Determine the (X, Y) coordinate at the center of the cell enclosing the given text.  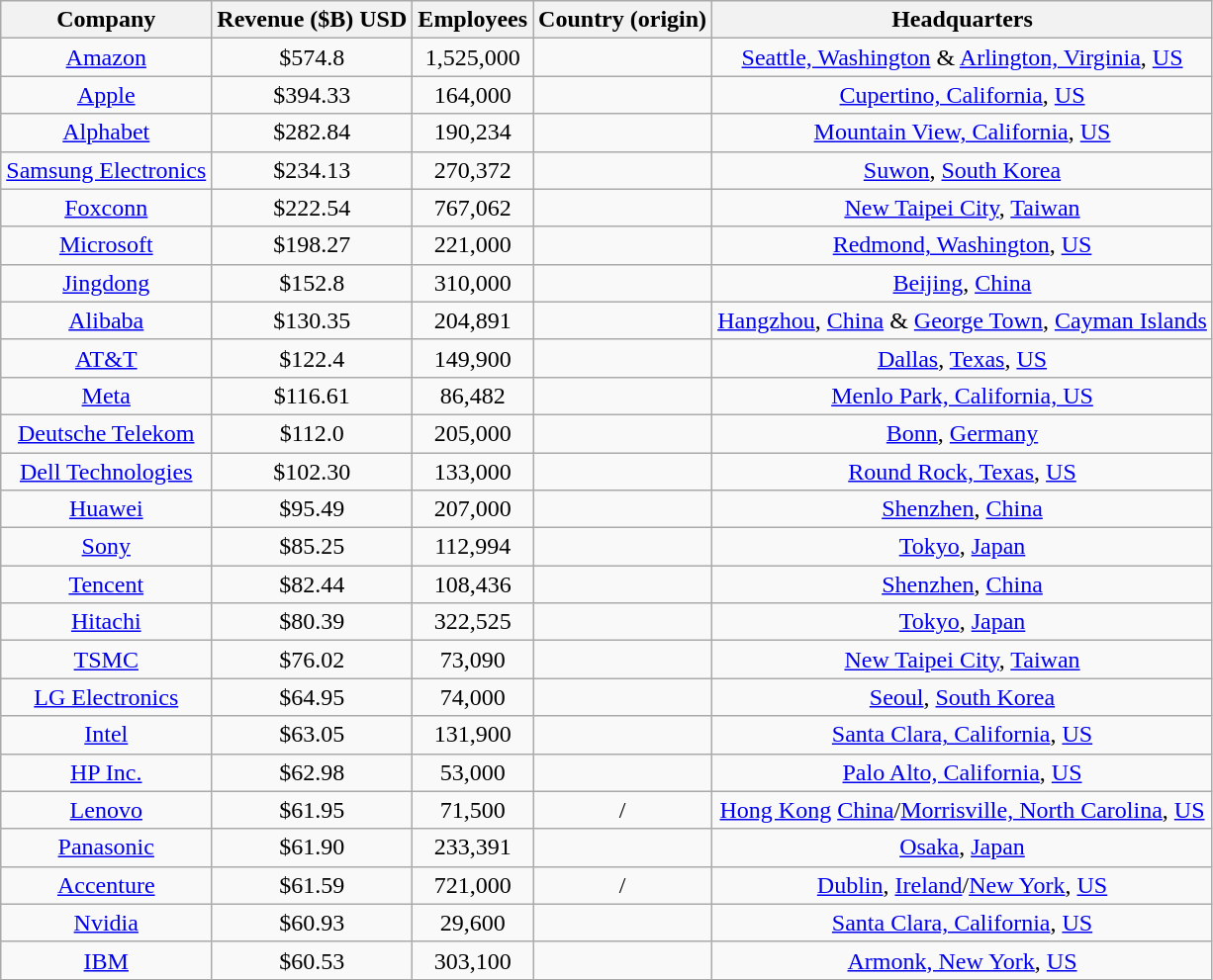
Armonk, New York, US (963, 960)
Bonn, Germany (963, 433)
Sony (107, 547)
Jingdong (107, 283)
164,000 (473, 95)
270,372 (473, 170)
Nvidia (107, 923)
$95.49 (313, 509)
322,525 (473, 622)
721,000 (473, 885)
205,000 (473, 433)
Foxconn (107, 208)
$394.33 (313, 95)
$76.02 (313, 660)
Employees (473, 20)
Mountain View, California, US (963, 133)
$122.4 (313, 358)
73,090 (473, 660)
AT&T (107, 358)
TSMC (107, 660)
Meta (107, 396)
Deutsche Telekom (107, 433)
$80.39 (313, 622)
133,000 (473, 472)
HP Inc. (107, 772)
112,994 (473, 547)
$574.8 (313, 57)
Alibaba (107, 320)
1,525,000 (473, 57)
131,900 (473, 735)
$152.8 (313, 283)
Round Rock, Texas, US (963, 472)
Country (origin) (623, 20)
Panasonic (107, 847)
$63.05 (313, 735)
IBM (107, 960)
74,000 (473, 697)
53,000 (473, 772)
Dublin, Ireland/New York, US (963, 885)
Hong Kong China/Morrisville, North Carolina, US (963, 810)
207,000 (473, 509)
767,062 (473, 208)
$61.90 (313, 847)
Company (107, 20)
Amazon (107, 57)
Accenture (107, 885)
Alphabet (107, 133)
LG Electronics (107, 697)
Tencent (107, 584)
Seoul, South Korea (963, 697)
Menlo Park, California, US (963, 396)
$60.53 (313, 960)
86,482 (473, 396)
$222.54 (313, 208)
$116.61 (313, 396)
$82.44 (313, 584)
$198.27 (313, 245)
$234.13 (313, 170)
Hitachi (107, 622)
190,234 (473, 133)
Dallas, Texas, US (963, 358)
Intel (107, 735)
Seattle, Washington & Arlington, Virginia, US (963, 57)
Lenovo (107, 810)
310,000 (473, 283)
$282.84 (313, 133)
233,391 (473, 847)
$64.95 (313, 697)
$85.25 (313, 547)
204,891 (473, 320)
Samsung Electronics (107, 170)
$62.98 (313, 772)
Headquarters (963, 20)
Apple (107, 95)
Beijing, China (963, 283)
$112.0 (313, 433)
Palo Alto, California, US (963, 772)
Dell Technologies (107, 472)
149,900 (473, 358)
$61.95 (313, 810)
Revenue ($B) USD (313, 20)
108,436 (473, 584)
Huawei (107, 509)
221,000 (473, 245)
$60.93 (313, 923)
71,500 (473, 810)
Cupertino, California, US (963, 95)
$102.30 (313, 472)
29,600 (473, 923)
$130.35 (313, 320)
Hangzhou, China & George Town, Cayman Islands (963, 320)
Redmond, Washington, US (963, 245)
Osaka, Japan (963, 847)
$61.59 (313, 885)
Microsoft (107, 245)
303,100 (473, 960)
Suwon, South Korea (963, 170)
